Extract the (x, y) coordinate from the center of the cell holding the provided text.  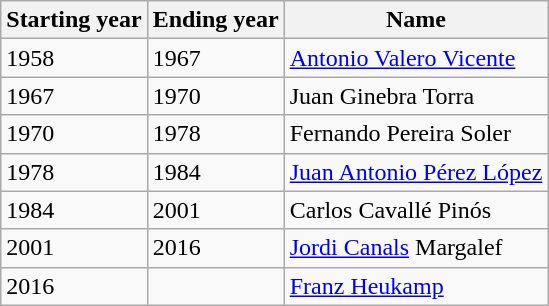
Juan Antonio Pérez López (416, 172)
Name (416, 20)
Fernando Pereira Soler (416, 134)
Ending year (216, 20)
Carlos Cavallé Pinós (416, 210)
Franz Heukamp (416, 286)
Jordi Canals Margalef (416, 248)
1958 (74, 58)
Juan Ginebra Torra (416, 96)
Starting year (74, 20)
Antonio Valero Vicente (416, 58)
